For the text-containing cell, return its midpoint in (x, y) coordinate format. 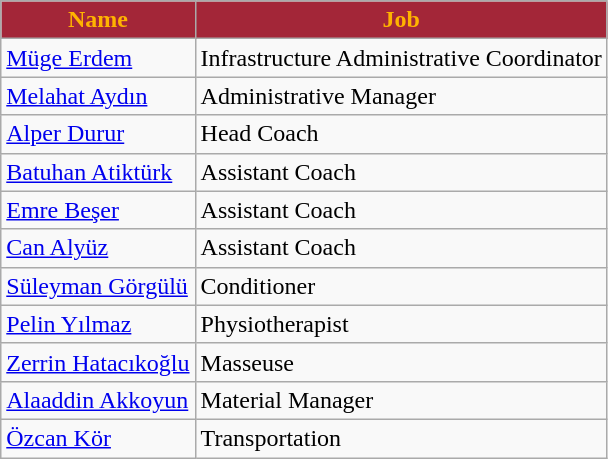
Transportation (401, 438)
Pelin Yılmaz (98, 324)
Physiotherapist (401, 324)
Özcan Kör (98, 438)
Zerrin Hatacıkoğlu (98, 362)
Melahat Aydın (98, 96)
Batuhan Atiktürk (98, 172)
Alaaddin Akkoyun (98, 400)
Material Manager (401, 400)
Name (98, 20)
Administrative Manager (401, 96)
Conditioner (401, 286)
Müge Erdem (98, 58)
Emre Beşer (98, 210)
Can Alyüz (98, 248)
Süleyman Görgülü (98, 286)
Alper Durur (98, 134)
Job (401, 20)
Infrastructure Administrative Coordinator (401, 58)
Head Coach (401, 134)
Masseuse (401, 362)
